Output the (X, Y) coordinate of the center of the cell containing the given text.  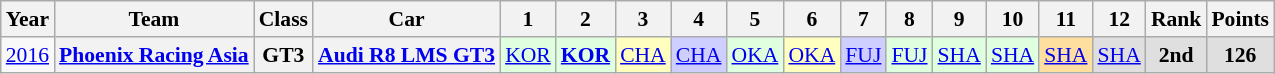
7 (863, 19)
GT3 (284, 55)
3 (643, 19)
4 (699, 19)
11 (1066, 19)
Phoenix Racing Asia (154, 55)
Audi R8 LMS GT3 (406, 55)
Year (28, 19)
1 (528, 19)
126 (1240, 55)
2 (586, 19)
8 (909, 19)
Team (154, 19)
Class (284, 19)
Car (406, 19)
12 (1120, 19)
5 (754, 19)
6 (812, 19)
10 (1012, 19)
Rank (1176, 19)
2016 (28, 55)
2nd (1176, 55)
Points (1240, 19)
9 (960, 19)
